Output the (x, y) coordinate of the center of the cell containing the given text.  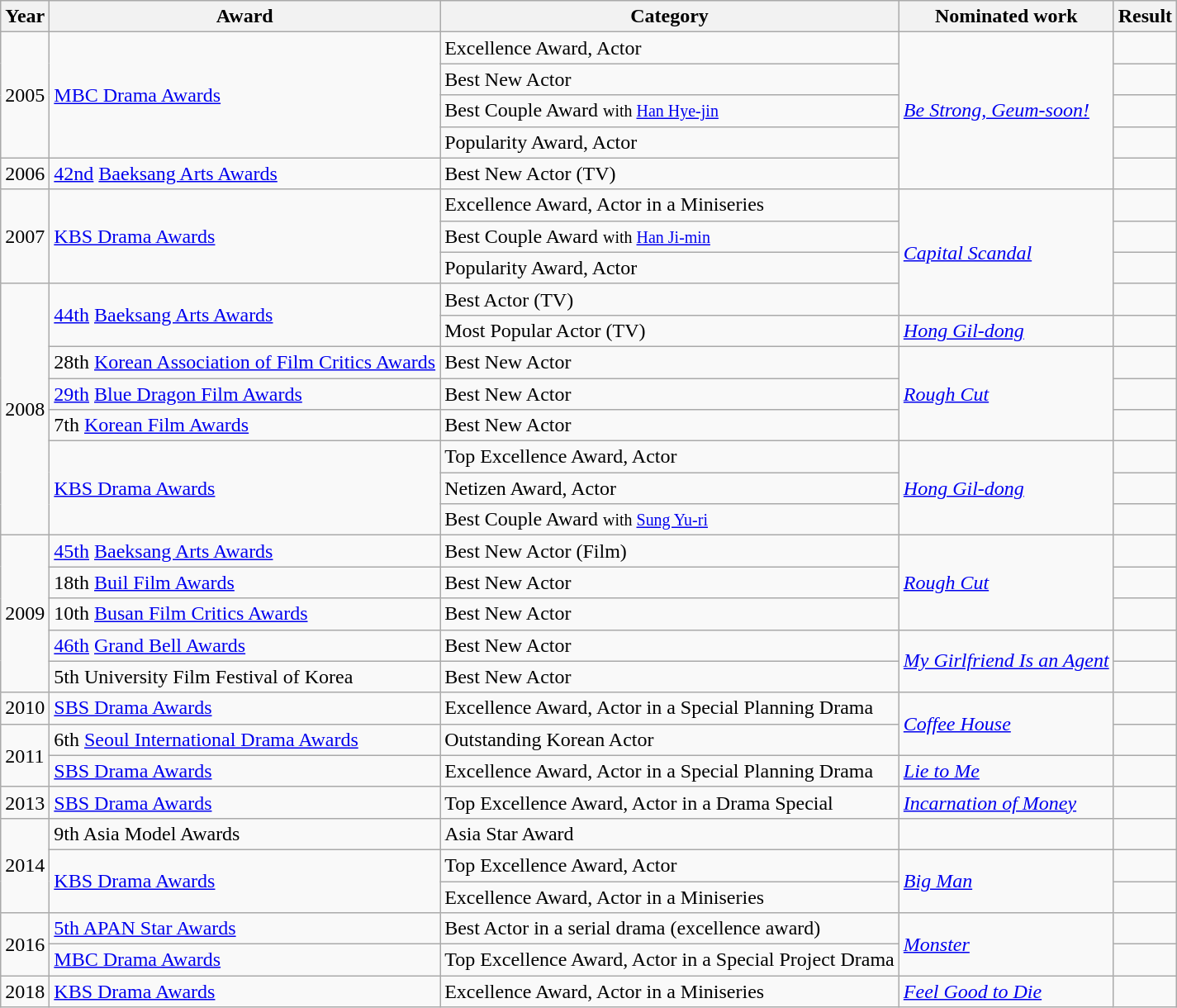
Netizen Award, Actor (670, 488)
46th Grand Bell Awards (244, 645)
Outstanding Korean Actor (670, 739)
Top Excellence Award, Actor in a Drama Special (670, 802)
28th Korean Association of Film Critics Awards (244, 362)
Nominated work (1006, 17)
Year (25, 17)
Best Couple Award with Han Hye-jin (670, 111)
7th Korean Film Awards (244, 426)
Coffee House (1006, 724)
2007 (25, 236)
Capital Scandal (1006, 252)
Best New Actor (Film) (670, 551)
2008 (25, 409)
Incarnation of Money (1006, 802)
6th Seoul International Drama Awards (244, 739)
Best Couple Award with Sung Yu-ri (670, 520)
Result (1145, 17)
Award (244, 17)
45th Baeksang Arts Awards (244, 551)
2018 (25, 991)
2006 (25, 174)
Monster (1006, 944)
My Girlfriend Is an Agent (1006, 661)
Most Popular Actor (TV) (670, 330)
2016 (25, 944)
Best Couple Award with Han Ji-min (670, 236)
18th Buil Film Awards (244, 582)
Big Man (1006, 881)
Top Excellence Award, Actor in a Special Project Drama (670, 960)
9th Asia Model Awards (244, 834)
44th Baeksang Arts Awards (244, 315)
Best Actor (TV) (670, 299)
Best Actor in a serial drama (excellence award) (670, 929)
Be Strong, Geum-soon! (1006, 111)
2009 (25, 614)
2010 (25, 708)
5th University Film Festival of Korea (244, 677)
2014 (25, 865)
2011 (25, 755)
Excellence Award, Actor (670, 48)
Lie to Me (1006, 771)
Feel Good to Die (1006, 991)
10th Busan Film Critics Awards (244, 614)
Category (670, 17)
29th Blue Dragon Film Awards (244, 394)
Best New Actor (TV) (670, 174)
2013 (25, 802)
5th APAN Star Awards (244, 929)
Asia Star Award (670, 834)
2005 (25, 95)
42nd Baeksang Arts Awards (244, 174)
